Return (X, Y) of the center of cell containing provided text 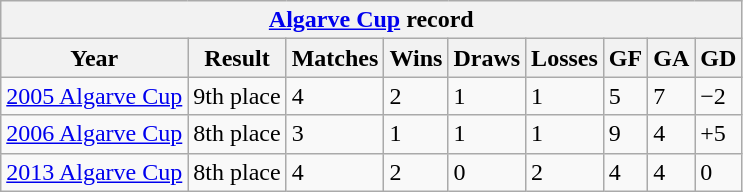
Matches (335, 58)
5 (625, 96)
Losses (565, 58)
2013 Algarve Cup (94, 172)
9 (625, 134)
9th place (237, 96)
Wins (416, 58)
GD (718, 58)
Draws (487, 58)
2005 Algarve Cup (94, 96)
−2 (718, 96)
2006 Algarve Cup (94, 134)
GA (672, 58)
7 (672, 96)
3 (335, 134)
GF (625, 58)
Result (237, 58)
Year (94, 58)
Algarve Cup record (372, 20)
+5 (718, 134)
